Extract the [x, y] coordinate from the center of the cell holding the provided text.  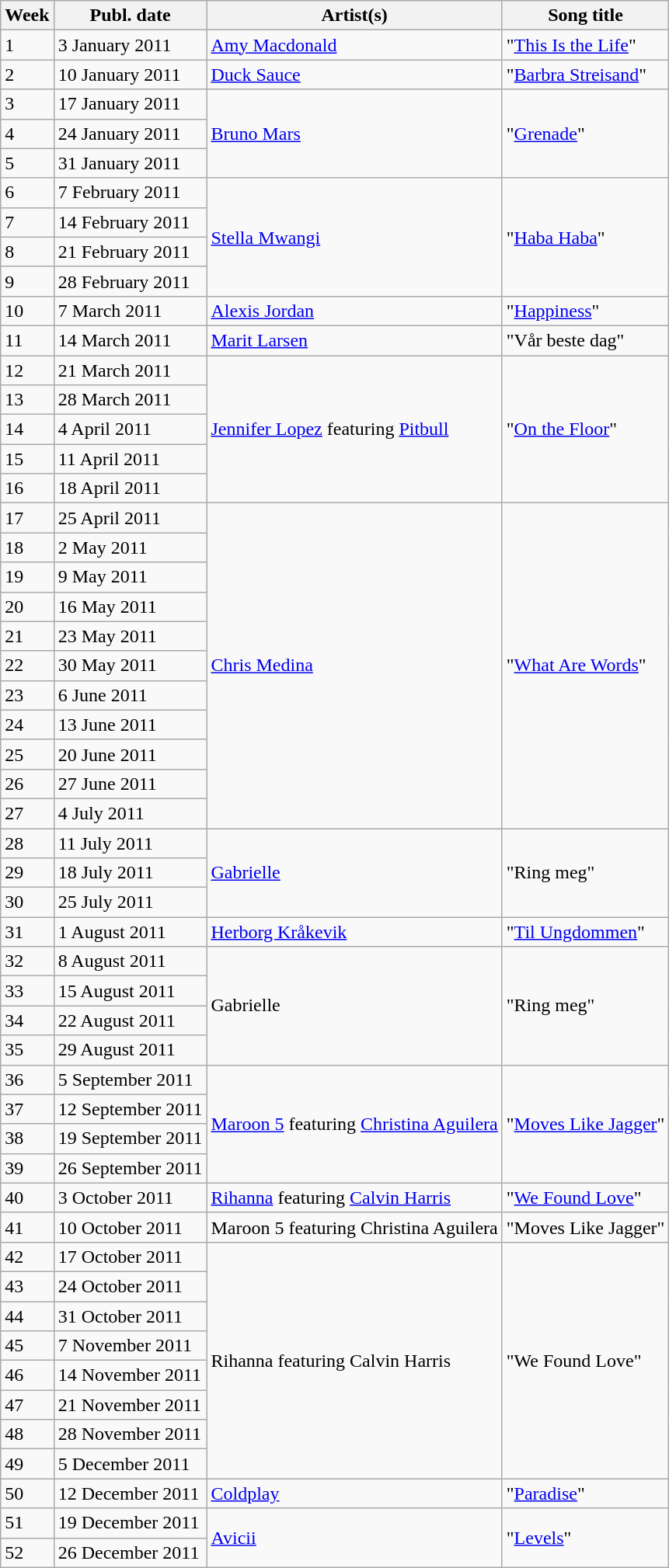
39 [27, 1168]
26 December 2011 [131, 1552]
18 July 2011 [131, 873]
30 [27, 902]
12 [27, 370]
5 [27, 163]
10 October 2011 [131, 1227]
51 [27, 1523]
21 February 2011 [131, 252]
"Paradise" [586, 1493]
7 February 2011 [131, 193]
38 [27, 1139]
20 [27, 607]
17 October 2011 [131, 1257]
9 [27, 281]
22 August 2011 [131, 1020]
34 [27, 1020]
"Barbra Streisand" [586, 75]
29 [27, 873]
16 May 2011 [131, 607]
11 July 2011 [131, 843]
31 October 2011 [131, 1316]
31 [27, 932]
Publ. date [131, 16]
37 [27, 1109]
11 April 2011 [131, 459]
"Grenade" [586, 134]
Amy Macdonald [354, 45]
3 [27, 104]
Marit Larsen [354, 340]
12 December 2011 [131, 1493]
17 [27, 518]
10 January 2011 [131, 75]
14 [27, 429]
12 September 2011 [131, 1109]
25 [27, 754]
15 [27, 459]
Alexis Jordan [354, 311]
42 [27, 1257]
21 [27, 636]
28 [27, 843]
2 May 2011 [131, 548]
21 November 2011 [131, 1405]
48 [27, 1434]
Artist(s) [354, 16]
47 [27, 1405]
19 September 2011 [131, 1139]
26 September 2011 [131, 1168]
35 [27, 1050]
46 [27, 1375]
4 [27, 134]
20 June 2011 [131, 754]
21 March 2011 [131, 370]
43 [27, 1286]
50 [27, 1493]
Bruno Mars [354, 134]
7 March 2011 [131, 311]
36 [27, 1080]
18 April 2011 [131, 488]
7 November 2011 [131, 1346]
"This Is the Life" [586, 45]
32 [27, 961]
13 June 2011 [131, 725]
44 [27, 1316]
11 [27, 340]
8 August 2011 [131, 961]
28 March 2011 [131, 400]
3 October 2011 [131, 1198]
8 [27, 252]
14 November 2011 [131, 1375]
31 January 2011 [131, 163]
4 April 2011 [131, 429]
29 August 2011 [131, 1050]
30 May 2011 [131, 666]
6 June 2011 [131, 695]
15 August 2011 [131, 991]
Song title [586, 16]
7 [27, 222]
"On the Floor" [586, 429]
18 [27, 548]
5 December 2011 [131, 1464]
2 [27, 75]
3 January 2011 [131, 45]
Coldplay [354, 1493]
"Haba Haba" [586, 237]
28 November 2011 [131, 1434]
45 [27, 1346]
23 May 2011 [131, 636]
4 July 2011 [131, 813]
"Levels" [586, 1538]
22 [27, 666]
1 [27, 45]
19 December 2011 [131, 1523]
24 October 2011 [131, 1286]
1 August 2011 [131, 932]
"Vår beste dag" [586, 340]
49 [27, 1464]
6 [27, 193]
"Happiness" [586, 311]
Stella Mwangi [354, 237]
28 February 2011 [131, 281]
27 [27, 813]
Herborg Kråkevik [354, 932]
25 April 2011 [131, 518]
40 [27, 1198]
14 February 2011 [131, 222]
Chris Medina [354, 666]
41 [27, 1227]
"Til Ungdommen" [586, 932]
52 [27, 1552]
27 June 2011 [131, 784]
Week [27, 16]
5 September 2011 [131, 1080]
Duck Sauce [354, 75]
13 [27, 400]
23 [27, 695]
24 January 2011 [131, 134]
14 March 2011 [131, 340]
19 [27, 577]
25 July 2011 [131, 902]
16 [27, 488]
24 [27, 725]
"What Are Words" [586, 666]
26 [27, 784]
17 January 2011 [131, 104]
Avicii [354, 1538]
10 [27, 311]
33 [27, 991]
9 May 2011 [131, 577]
Jennifer Lopez featuring Pitbull [354, 429]
